Capture the cell that displays the provided text and extract its (X, Y) central coordinate. 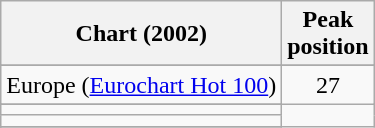
Europe (Eurochart Hot 100) (142, 85)
Peakposition (328, 34)
27 (328, 85)
Chart (2002) (142, 34)
